Provide the (x, y) coordinate of the cell's center where the given text is located.  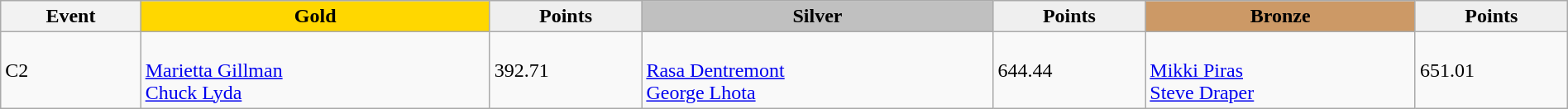
392.71 (566, 70)
Bronze (1280, 17)
C2 (71, 70)
Gold (315, 17)
Mikki PirasSteve Draper (1280, 70)
Marietta GillmanChuck Lyda (315, 70)
644.44 (1069, 70)
Event (71, 17)
651.01 (1491, 70)
Silver (817, 17)
Rasa DentremontGeorge Lhota (817, 70)
